Identify which cell holds the provided text, then report its [X, Y] central coordinate. 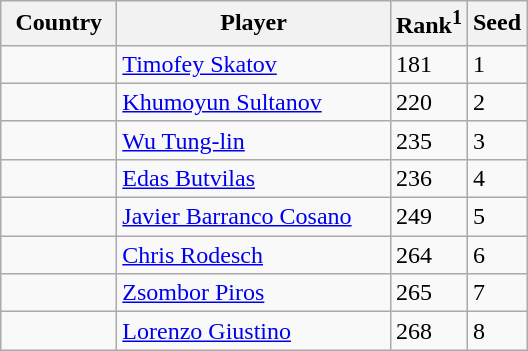
235 [428, 140]
265 [428, 293]
Lorenzo Giustino [254, 331]
1 [496, 64]
264 [428, 255]
Rank1 [428, 24]
Chris Rodesch [254, 255]
Country [59, 24]
Zsombor Piros [254, 293]
Edas Butvilas [254, 178]
7 [496, 293]
268 [428, 331]
2 [496, 102]
Javier Barranco Cosano [254, 217]
236 [428, 178]
5 [496, 217]
Wu Tung-lin [254, 140]
3 [496, 140]
Seed [496, 24]
6 [496, 255]
220 [428, 102]
Timofey Skatov [254, 64]
249 [428, 217]
4 [496, 178]
181 [428, 64]
Player [254, 24]
8 [496, 331]
Khumoyun Sultanov [254, 102]
